Capture the cell that displays the provided text and extract its [x, y] central coordinate. 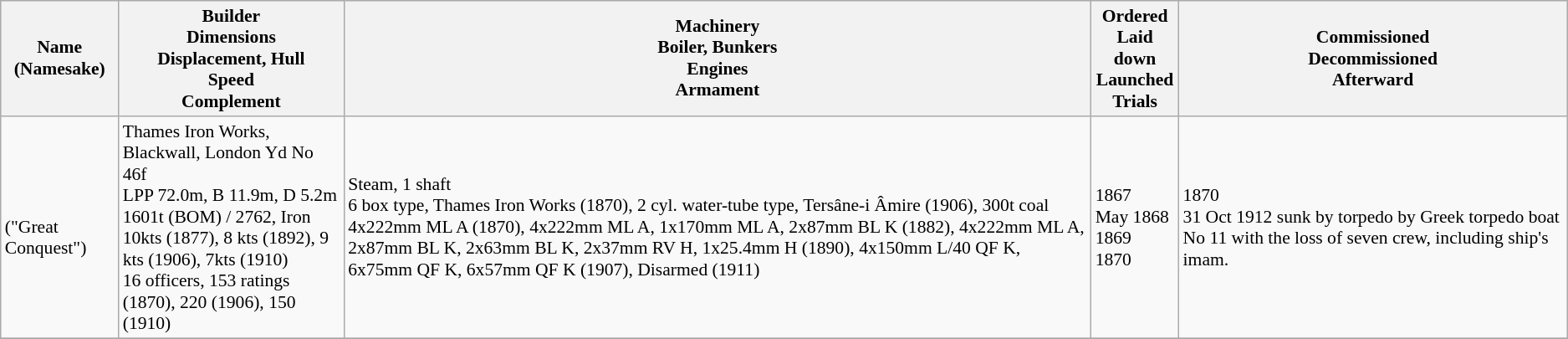
MachineryBoiler, BunkersEnginesArmament [718, 59]
OrderedLaid downLaunchedTrials [1136, 59]
1867May 186818691870 [1136, 228]
Name(Namesake) [60, 59]
CommissionedDecommissionedAfterward [1373, 59]
BuilderDimensionsDisplacement, HullSpeedComplement [232, 59]
187031 Oct 1912 sunk by torpedo by Greek torpedo boat No 11 with the loss of seven crew, including ship's imam. [1373, 228]
("Great Conquest") [60, 228]
